Provide the [x, y] coordinate of the cell's center where the given text is located.  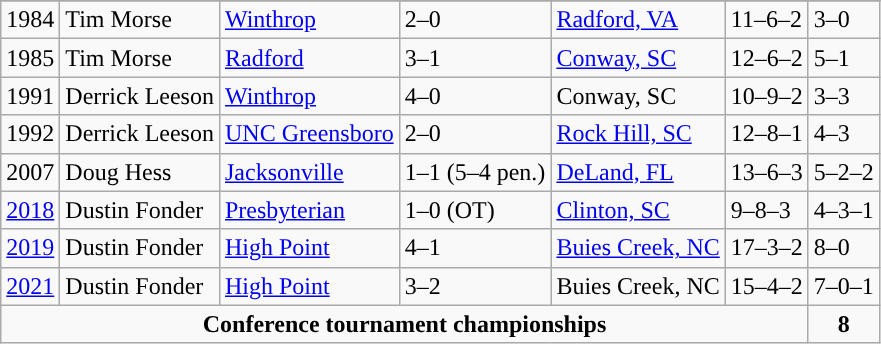
Presbyterian [309, 210]
8 [844, 324]
17–3–2 [766, 248]
Radford [309, 58]
11–6–2 [766, 20]
4–3 [844, 134]
1991 [30, 96]
1–1 (5–4 pen.) [475, 172]
4–3–1 [844, 210]
15–4–2 [766, 286]
12–6–2 [766, 58]
3–1 [475, 58]
10–9–2 [766, 96]
2021 [30, 286]
DeLand, FL [638, 172]
Clinton, SC [638, 210]
1–0 (OT) [475, 210]
UNC Greensboro [309, 134]
1992 [30, 134]
2019 [30, 248]
4–1 [475, 248]
3–0 [844, 20]
Radford, VA [638, 20]
1985 [30, 58]
2018 [30, 210]
Conference tournament championships [405, 324]
Rock Hill, SC [638, 134]
7–0–1 [844, 286]
8–0 [844, 248]
4–0 [475, 96]
5–2–2 [844, 172]
Doug Hess [140, 172]
13–6–3 [766, 172]
9–8–3 [766, 210]
12–8–1 [766, 134]
5–1 [844, 58]
1984 [30, 20]
2007 [30, 172]
Jacksonville [309, 172]
3–2 [475, 286]
3–3 [844, 96]
